Locate the cell with the specified text and output its (x, y) center coordinate. 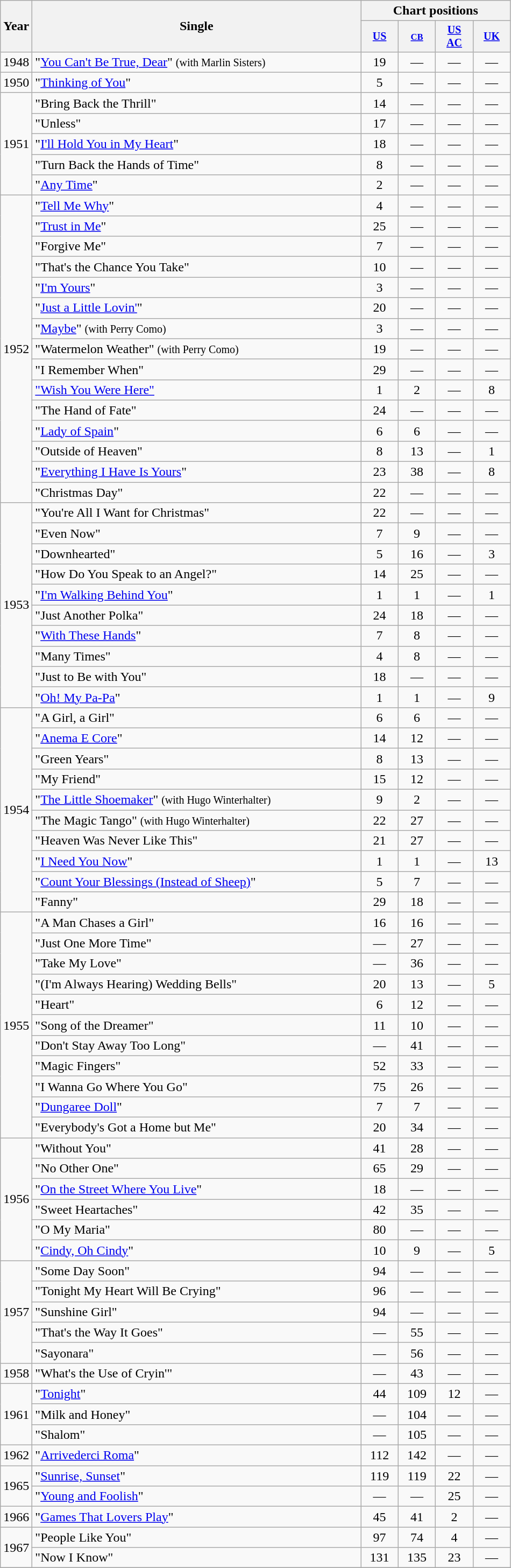
"A Girl, a Girl" (197, 718)
"Cindy, Oh Cindy" (197, 1250)
"Oh! My Pa-Pa" (197, 697)
"Anema E Core" (197, 738)
38 (416, 472)
"Green Years" (197, 758)
"Milk and Honey" (197, 1414)
74 (416, 1537)
"The Hand of Fate" (197, 410)
"Magic Fingers" (197, 1066)
"Sayonara" (197, 1353)
45 (380, 1517)
Single (197, 26)
"Song of the Dreamer" (197, 1025)
"Sunshine Girl" (197, 1312)
"Arrivederci Roma" (197, 1456)
"Watermelon Weather" (with Perry Como) (197, 349)
1958 (16, 1373)
Year (16, 26)
"You Can't Be True, Dear" (with Marlin Sisters) (197, 62)
44 (380, 1394)
"Just Another Polka" (197, 615)
105 (416, 1435)
"Wish You Were Here" (197, 390)
"A Man Chases a Girl" (197, 923)
104 (416, 1414)
1957 (16, 1312)
42 (380, 1210)
"Many Times" (197, 656)
"Downhearted" (197, 554)
"Fanny" (197, 902)
1956 (16, 1199)
1948 (16, 62)
75 (380, 1086)
"Everybody's Got a Home but Me" (197, 1128)
"I Need You Now" (197, 861)
"Take My Love" (197, 964)
"O My Maria" (197, 1230)
"Without You" (197, 1148)
96 (380, 1291)
"Games That Lovers Play" (197, 1517)
1962 (16, 1456)
"Forgive Me" (197, 247)
"Even Now" (197, 533)
65 (380, 1169)
"The Little Shoemaker" (with Hugo Winterhalter) (197, 800)
"Tell Me Why" (197, 206)
"Some Day Soon" (197, 1271)
"People Like You" (197, 1537)
33 (416, 1066)
"Turn Back the Hands of Time" (197, 165)
"On the Street Where You Live" (197, 1189)
43 (416, 1373)
"My Friend" (197, 779)
56 (416, 1353)
142 (416, 1456)
55 (416, 1332)
Chart positions (436, 11)
"How Do You Speak to an Angel?" (197, 574)
"Just to Be with You" (197, 677)
1953 (16, 605)
15 (380, 779)
"Shalom" (197, 1435)
"Young and Foolish" (197, 1496)
"I Wanna Go Where You Go" (197, 1086)
"With These Hands" (197, 636)
"The Magic Tango" (with Hugo Winterhalter) (197, 820)
1961 (16, 1414)
"(I'm Always Hearing) Wedding Bells" (197, 984)
"Sweet Heartaches" (197, 1210)
"Maybe" (with Perry Como) (197, 328)
52 (380, 1066)
17 (380, 123)
1955 (16, 1025)
"Heaven Was Never Like This" (197, 841)
CB (416, 37)
1950 (16, 82)
1965 (16, 1486)
26 (416, 1086)
28 (416, 1148)
"Now I Know" (197, 1558)
US (380, 37)
109 (416, 1394)
"Don't Stay Away Too Long" (197, 1045)
"Trust in Me" (197, 226)
112 (380, 1456)
"I'm Yours" (197, 287)
"Christmas Day" (197, 493)
"Heart" (197, 1004)
"Just One More Time" (197, 943)
1967 (16, 1548)
131 (380, 1558)
"Just a Little Lovin'" (197, 308)
USAC (454, 37)
36 (416, 964)
"What's the Use of Cryin'" (197, 1373)
"I'm Walking Behind You" (197, 595)
"Outside of Heaven" (197, 451)
"Dungaree Doll" (197, 1107)
"I Remember When" (197, 369)
1952 (16, 349)
"That's the Way It Goes" (197, 1332)
"I'll Hold You in My Heart" (197, 144)
"Tonight" (197, 1394)
1966 (16, 1517)
"Lady of Spain" (197, 431)
"That's the Chance You Take" (197, 267)
"Count Your Blessings (Instead of Sheep)" (197, 882)
"You're All I Want for Christmas" (197, 513)
1951 (16, 144)
35 (416, 1210)
"Thinking of You" (197, 82)
1954 (16, 810)
80 (380, 1230)
135 (416, 1558)
34 (416, 1128)
"Sunrise, Sunset" (197, 1476)
11 (380, 1025)
UK (492, 37)
21 (380, 841)
97 (380, 1537)
"Everything I Have Is Yours" (197, 472)
"No Other One" (197, 1169)
"Any Time" (197, 185)
"Unless" (197, 123)
"Tonight My Heart Will Be Crying" (197, 1291)
"Bring Back the Thrill" (197, 103)
